Locate the cell with the specified text and output its (x, y) center coordinate. 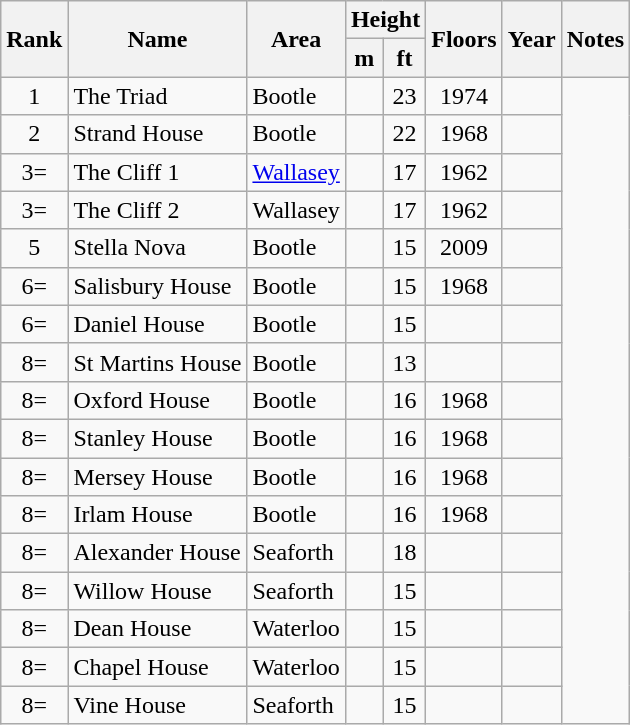
The Cliff 2 (158, 210)
The Triad (158, 96)
5 (34, 248)
Oxford House (158, 400)
Vine House (158, 705)
Rank (34, 39)
Stella Nova (158, 248)
13 (404, 362)
Alexander House (158, 553)
Mersey House (158, 477)
18 (404, 553)
1 (34, 96)
Stanley House (158, 438)
Daniel House (158, 324)
Chapel House (158, 667)
m (364, 58)
Name (158, 39)
2009 (464, 248)
1974 (464, 96)
Willow House (158, 591)
22 (404, 134)
Floors (464, 39)
Strand House (158, 134)
St Martins House (158, 362)
23 (404, 96)
Year (532, 39)
Dean House (158, 629)
Salisbury House (158, 286)
Height (385, 20)
The Cliff 1 (158, 172)
ft (404, 58)
Notes (595, 39)
Area (296, 39)
Irlam House (158, 515)
2 (34, 134)
